From the cell containing the given text, extract its center point as [x, y] coordinate. 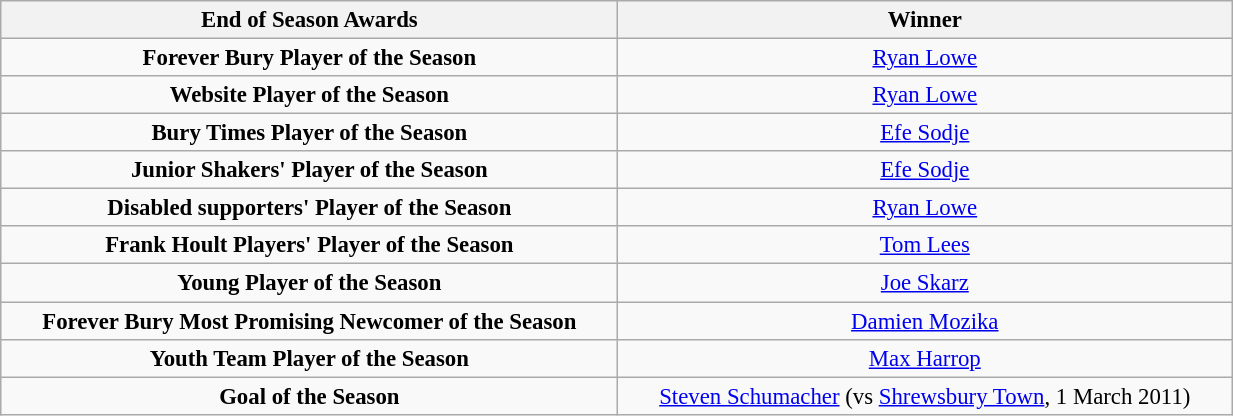
Tom Lees [925, 245]
Frank Hoult Players' Player of the Season [310, 245]
Bury Times Player of the Season [310, 133]
Winner [925, 20]
Damien Mozika [925, 321]
Youth Team Player of the Season [310, 358]
Joe Skarz [925, 283]
Goal of the Season [310, 396]
Junior Shakers' Player of the Season [310, 170]
End of Season Awards [310, 20]
Steven Schumacher (vs Shrewsbury Town, 1 March 2011) [925, 396]
Forever Bury Most Promising Newcomer of the Season [310, 321]
Forever Bury Player of the Season [310, 58]
Young Player of the Season [310, 283]
Disabled supporters' Player of the Season [310, 208]
Website Player of the Season [310, 95]
Max Harrop [925, 358]
